Provide the (x, y) coordinate of the cell's center where the given text is located.  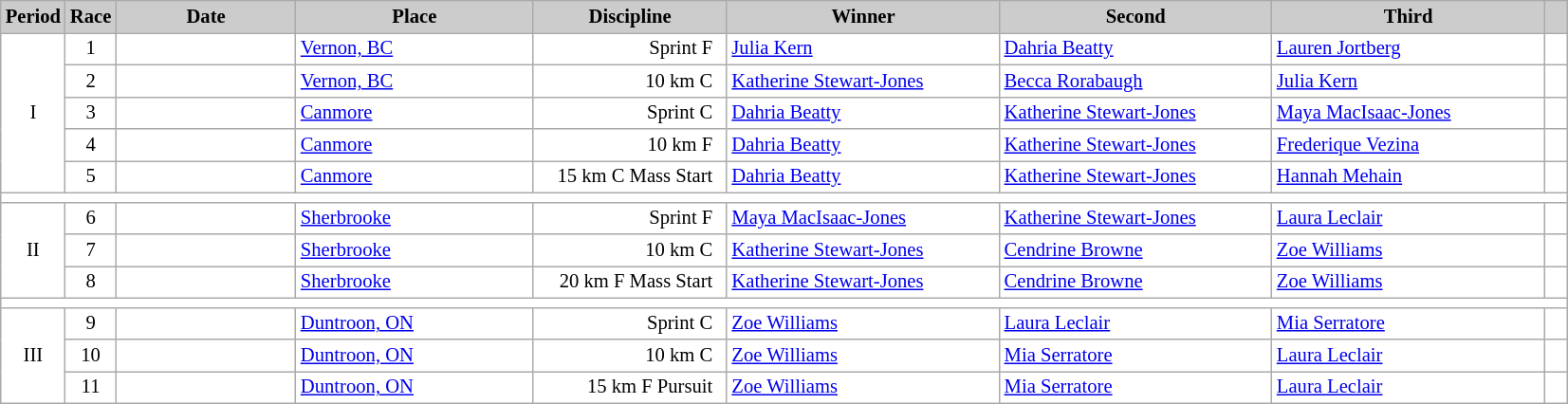
5 (91, 176)
Becca Rorabaugh (1136, 81)
Frederique Vezina (1408, 145)
6 (91, 218)
Race (91, 16)
Lauren Jortberg (1408, 48)
2 (91, 81)
Second (1136, 16)
4 (91, 145)
9 (91, 323)
II (33, 250)
15 km F Pursuit (630, 387)
20 km F Mass Start (630, 282)
I (33, 112)
Third (1408, 16)
10 (91, 356)
1 (91, 48)
Place (415, 16)
III (33, 355)
10 km F (630, 145)
15 km C Mass Start (630, 176)
3 (91, 113)
Discipline (630, 16)
Date (206, 16)
Winner (863, 16)
Hannah Mehain (1408, 176)
8 (91, 282)
Period (33, 16)
11 (91, 387)
7 (91, 249)
